Detect which cell encompasses the target text, then output its (X, Y) center coordinate. 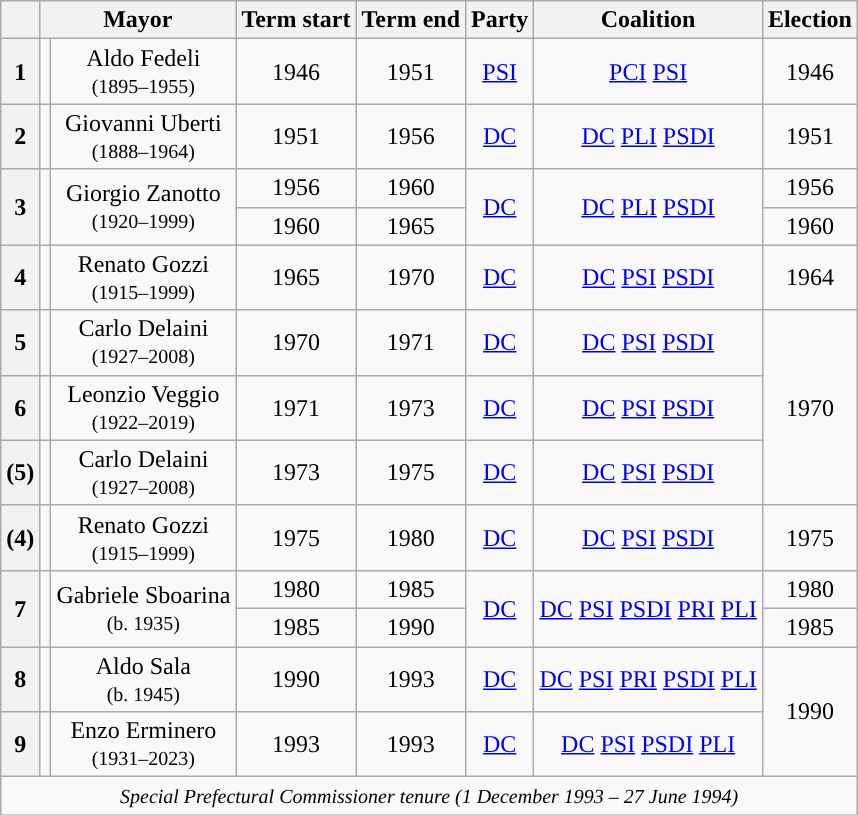
Coalition (648, 20)
(4) (20, 538)
7 (20, 608)
8 (20, 678)
4 (20, 278)
1964 (810, 278)
9 (20, 744)
Mayor (138, 20)
5 (20, 342)
Aldo Sala(b. 1945) (144, 678)
Term end (411, 20)
Term start (296, 20)
DC PSI PRI PSDI PLI (648, 678)
6 (20, 408)
PSI (500, 72)
Special Prefectural Commissioner tenure (1 December 1993 – 27 June 1994) (430, 796)
(5) (20, 472)
Election (810, 20)
Aldo Fedeli(1895–1955) (144, 72)
Gabriele Sboarina(b. 1935) (144, 608)
PCI PSI (648, 72)
1 (20, 72)
2 (20, 136)
Giorgio Zanotto(1920–1999) (144, 207)
Party (500, 20)
Leonzio Veggio(1922–2019) (144, 408)
DC PSI PSDI PLI (648, 744)
Giovanni Uberti(1888–1964) (144, 136)
Enzo Erminero(1931–2023) (144, 744)
3 (20, 207)
DC PSI PSDI PRI PLI (648, 608)
